Return [X, Y] of the center of cell containing provided text 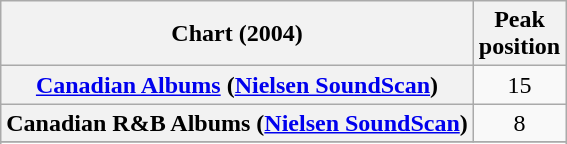
Chart (2004) [238, 34]
15 [519, 85]
8 [519, 123]
Canadian R&B Albums (Nielsen SoundScan) [238, 123]
Peak position [519, 34]
Canadian Albums (Nielsen SoundScan) [238, 85]
